Return [X, Y] of the center of cell containing provided text 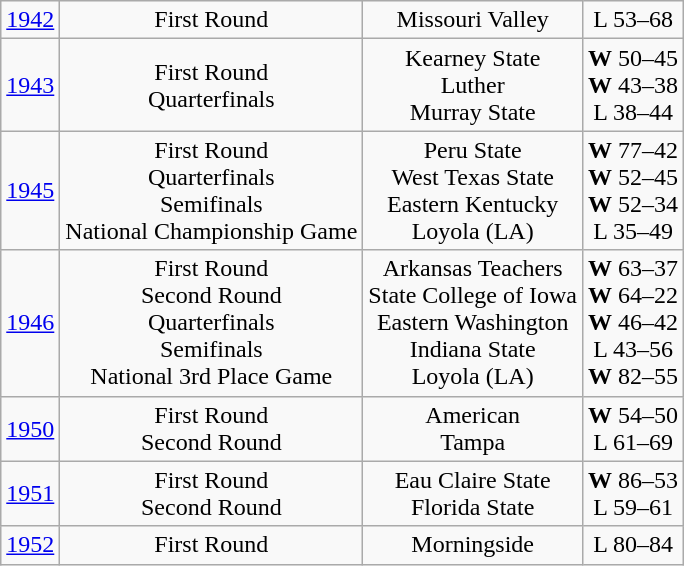
First RoundQuarterfinalsSemifinalsNational Championship Game [212, 190]
First RoundSecond RoundQuarterfinalsSemifinalsNational 3rd Place Game [212, 323]
L 53–68 [634, 20]
1946 [30, 323]
1942 [30, 20]
Eau Claire StateFlorida State [473, 494]
1950 [30, 428]
W 63–37W 64–22W 46–42L 43–56W 82–55 [634, 323]
1951 [30, 494]
W 54–50L 61–69 [634, 428]
1943 [30, 85]
Missouri Valley [473, 20]
Peru StateWest Texas StateEastern KentuckyLoyola (LA) [473, 190]
Kearney StateLutherMurray State [473, 85]
AmericanTampa [473, 428]
L 80–84 [634, 545]
W 86–53L 59–61 [634, 494]
First RoundQuarterfinals [212, 85]
1945 [30, 190]
1952 [30, 545]
W 77–42W 52–45W 52–34L 35–49 [634, 190]
W 50–45W 43–38L 38–44 [634, 85]
Morningside [473, 545]
Arkansas TeachersState College of IowaEastern WashingtonIndiana StateLoyola (LA) [473, 323]
